Find where the given text appears and provide that cell's center as [X, Y] coordinate. 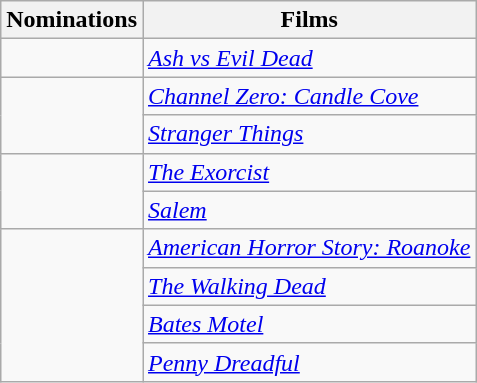
The Walking Dead [308, 286]
Nominations [72, 20]
The Exorcist [308, 172]
Stranger Things [308, 134]
Ash vs Evil Dead [308, 58]
Films [308, 20]
American Horror Story: Roanoke [308, 248]
Bates Motel [308, 324]
Penny Dreadful [308, 362]
Channel Zero: Candle Cove [308, 96]
Salem [308, 210]
